Identify which cell holds the provided text, then report its (x, y) central coordinate. 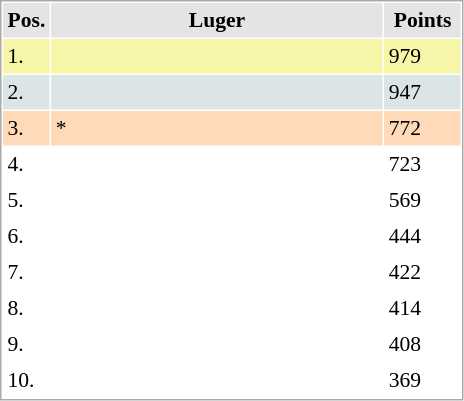
947 (422, 92)
7. (26, 272)
979 (422, 56)
Luger (217, 20)
569 (422, 200)
1. (26, 56)
414 (422, 308)
Pos. (26, 20)
8. (26, 308)
5. (26, 200)
* (217, 128)
408 (422, 344)
723 (422, 164)
2. (26, 92)
422 (422, 272)
4. (26, 164)
9. (26, 344)
10. (26, 380)
369 (422, 380)
Points (422, 20)
3. (26, 128)
772 (422, 128)
6. (26, 236)
444 (422, 236)
